Pinpoint the cell where the given text exists, returning its (x, y) midpoint coordinate. 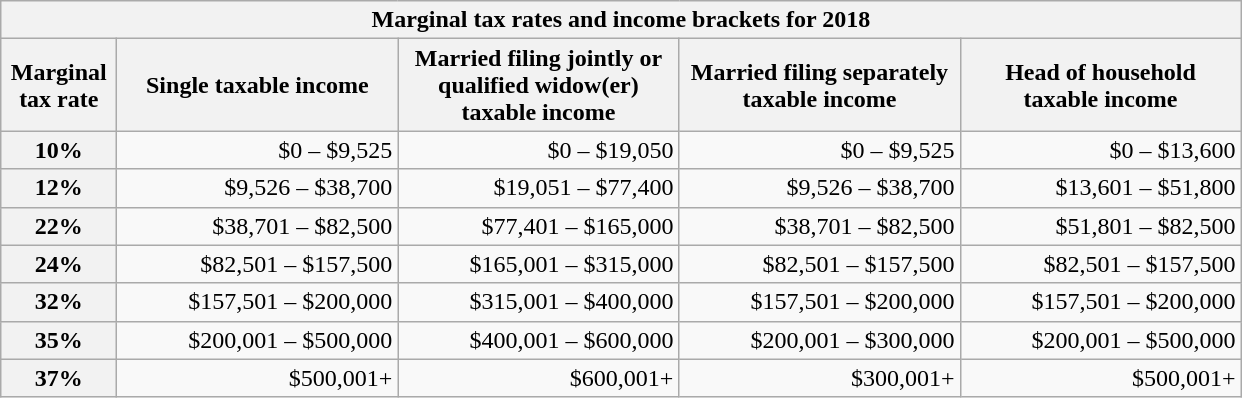
24% (59, 264)
$0 – $13,600 (1100, 150)
$0 – $19,050 (538, 150)
32% (59, 302)
Single taxable income (258, 85)
Married filing separately taxable income (820, 85)
$19,051 – $77,400 (538, 188)
$400,001 – $600,000 (538, 340)
$315,001 – $400,000 (538, 302)
Head of household taxable income (1100, 85)
Marginal tax rates and income brackets for 2018 (621, 20)
35% (59, 340)
Married filing jointly or qualified widow(er) taxable income (538, 85)
$77,401 – $165,000 (538, 226)
$300,001+ (820, 378)
$51,801 – $82,500 (1100, 226)
$13,601 – $51,800 (1100, 188)
37% (59, 378)
$165,001 – $315,000 (538, 264)
$200,001 – $300,000 (820, 340)
Marginal tax rate (59, 85)
10% (59, 150)
$600,001+ (538, 378)
12% (59, 188)
22% (59, 226)
